Identify which cell holds the provided text, then report its [x, y] central coordinate. 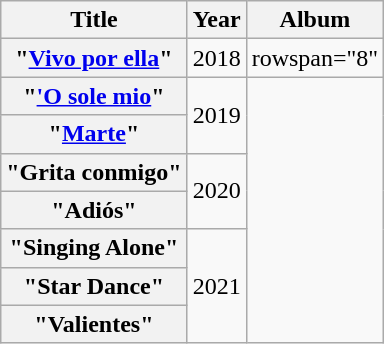
"'O sole mio" [94, 96]
2020 [216, 191]
"Valientes" [94, 324]
"Grita conmigo" [94, 172]
"Marte" [94, 134]
rowspan="8" [315, 58]
Year [216, 20]
"Vivo por ella" [94, 58]
2021 [216, 286]
2018 [216, 58]
"Star Dance" [94, 286]
"Singing Alone" [94, 248]
"Adiós" [94, 210]
Title [94, 20]
2019 [216, 115]
Album [315, 20]
